Find where the given text appears and provide that cell's center as (x, y) coordinate. 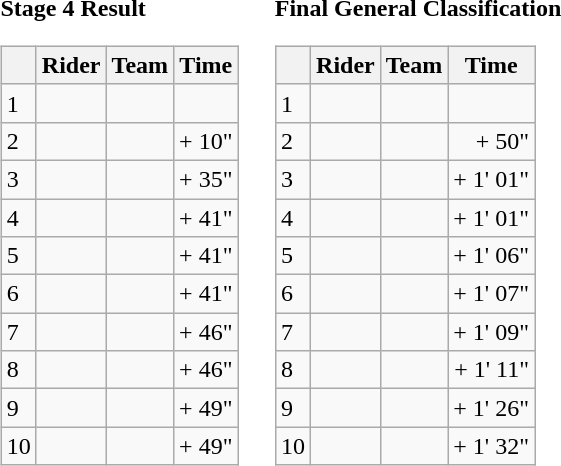
+ 1' 32" (492, 446)
+ 50" (492, 141)
+ 35" (206, 179)
+ 1' 09" (492, 332)
+ 1' 06" (492, 256)
+ 1' 07" (492, 294)
+ 10" (206, 141)
+ 1' 26" (492, 408)
+ 1' 11" (492, 370)
